Return the [X, Y] coordinate for the center point of the cell that contains the specified text.  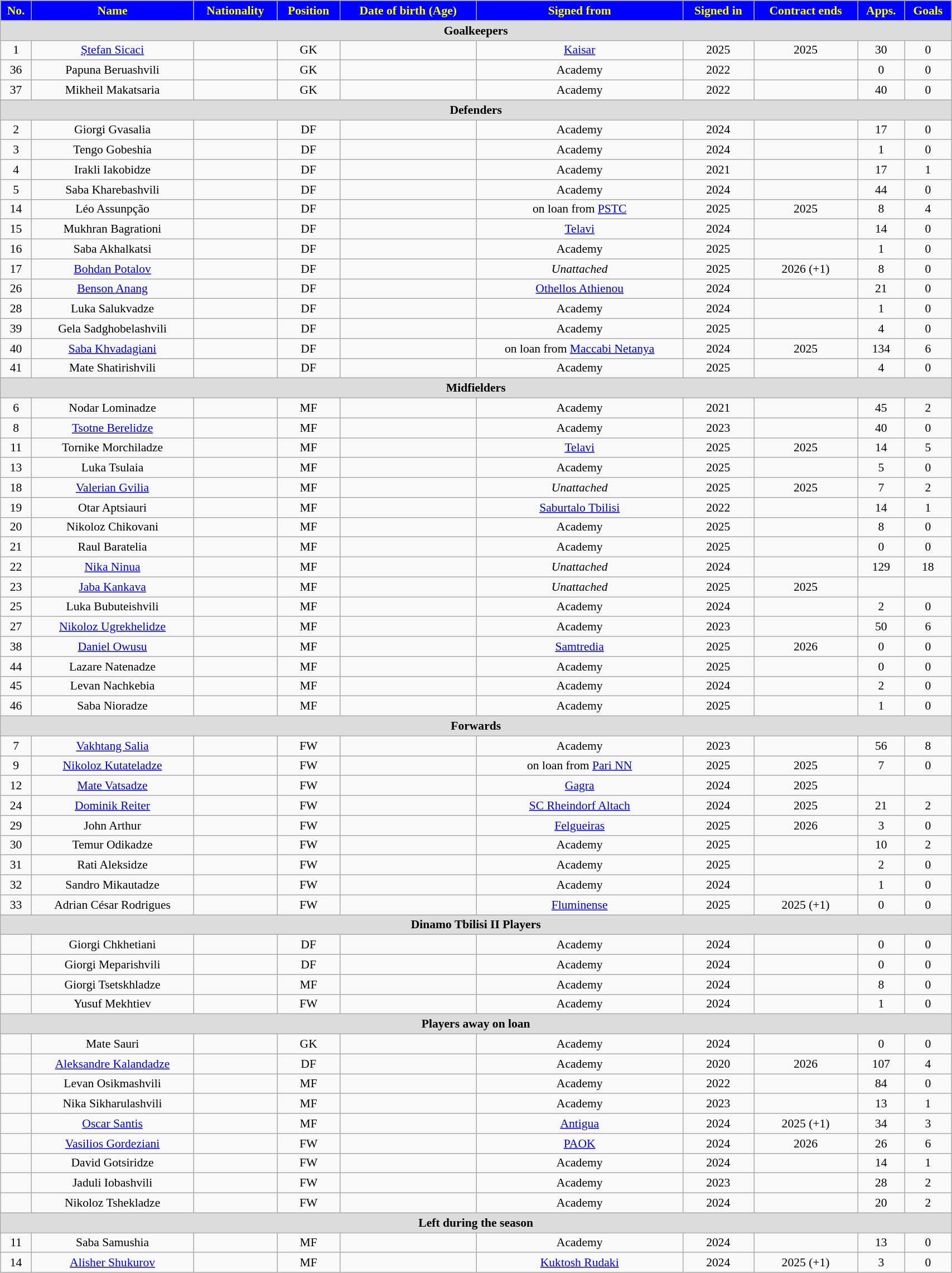
Saba Nioradze [112, 706]
2026 (+1) [806, 269]
Tornike Morchiladze [112, 448]
Giorgi Gvasalia [112, 130]
Nikoloz Tshekladze [112, 1203]
Nikoloz Chikovani [112, 527]
23 [16, 587]
Mate Shatirishvili [112, 368]
27 [16, 627]
Irakli Iakobidze [112, 170]
Mikheil Makatsaria [112, 90]
on loan from Pari NN [579, 766]
Jaba Kankava [112, 587]
Valerian Gvilia [112, 488]
Papuna Beruashvili [112, 70]
107 [881, 1064]
Léo Assunpção [112, 209]
Giorgi Chkhetiani [112, 945]
Lazare Natenadze [112, 667]
David Gotsiridze [112, 1163]
PAOK [579, 1144]
Jaduli Iobashvili [112, 1183]
Giorgi Tsetskhladze [112, 985]
Fluminense [579, 905]
Otar Aptsiauri [112, 508]
Samtredia [579, 647]
Luka Salukvadze [112, 309]
46 [16, 706]
15 [16, 229]
on loan from PSTC [579, 209]
Mukhran Bagrationi [112, 229]
32 [16, 885]
Goals [928, 11]
Alisher Shukurov [112, 1263]
2020 [718, 1064]
Gela Sadghobelashvili [112, 329]
Ștefan Sicaci [112, 50]
56 [881, 746]
on loan from Maccabi Netanya [579, 349]
Tengo Gobeshia [112, 150]
Levan Osikmashvili [112, 1084]
Othellos Athienou [579, 289]
Players away on loan [476, 1024]
SC Rheindorf Altach [579, 806]
Saba Samushia [112, 1243]
19 [16, 508]
Luka Bubuteishvili [112, 607]
Saburtalo Tbilisi [579, 508]
134 [881, 349]
Nika Ninua [112, 567]
Antigua [579, 1123]
Aleksandre Kalandadze [112, 1064]
Oscar Santis [112, 1123]
25 [16, 607]
Bohdan Potalov [112, 269]
34 [881, 1123]
41 [16, 368]
Left during the season [476, 1223]
Saba Akhalkatsi [112, 249]
Sandro Mikautadze [112, 885]
10 [881, 845]
Felgueiras [579, 826]
129 [881, 567]
Defenders [476, 110]
24 [16, 806]
Saba Kharebashvili [112, 190]
9 [16, 766]
Levan Nachkebia [112, 686]
Tsotne Berelidze [112, 428]
Signed in [718, 11]
12 [16, 786]
Nikoloz Kutateladze [112, 766]
Name [112, 11]
Vasilios Gordeziani [112, 1144]
29 [16, 826]
Luka Tsulaia [112, 468]
Nikoloz Ugrekhelidze [112, 627]
Forwards [476, 726]
39 [16, 329]
Rati Aleksidze [112, 865]
Position [308, 11]
31 [16, 865]
37 [16, 90]
Adrian César Rodrigues [112, 905]
Nika Sikharulashvili [112, 1104]
Gagra [579, 786]
Midfielders [476, 388]
36 [16, 70]
38 [16, 647]
Giorgi Meparishvili [112, 965]
Benson Anang [112, 289]
Goalkeepers [476, 31]
Mate Vatsadze [112, 786]
Kaisar [579, 50]
Nationality [235, 11]
Daniel Owusu [112, 647]
50 [881, 627]
Kuktosh Rudaki [579, 1263]
Signed from [579, 11]
84 [881, 1084]
Dominik Reiter [112, 806]
No. [16, 11]
Date of birth (Age) [408, 11]
16 [16, 249]
Dinamo Tbilisi II Players [476, 925]
Saba Khvadagiani [112, 349]
John Arthur [112, 826]
Raul Baratelia [112, 547]
Apps. [881, 11]
Mate Sauri [112, 1044]
Contract ends [806, 11]
Temur Odikadze [112, 845]
Vakhtang Salia [112, 746]
22 [16, 567]
33 [16, 905]
Nodar Lominadze [112, 408]
Yusuf Mekhtiev [112, 1004]
